Search for the cell housing the specified text and yield its [x, y] center coordinate. 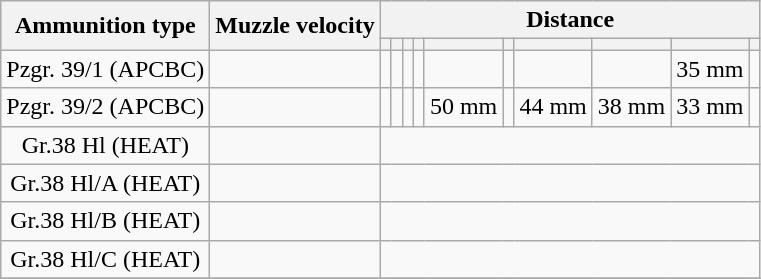
44 mm [553, 107]
Gr.38 Hl/B (HEAT) [106, 221]
35 mm [710, 69]
Ammunition type [106, 26]
Distance [570, 20]
Muzzle velocity [295, 26]
Gr.38 Hl/A (HEAT) [106, 183]
38 mm [631, 107]
33 mm [710, 107]
Pzgr. 39/1 (APCBC) [106, 69]
Pzgr. 39/2 (APCBC) [106, 107]
Gr.38 Hl (HEAT) [106, 145]
Gr.38 Hl/C (HEAT) [106, 259]
50 mm [463, 107]
